Capture the cell that displays the provided text and extract its (X, Y) central coordinate. 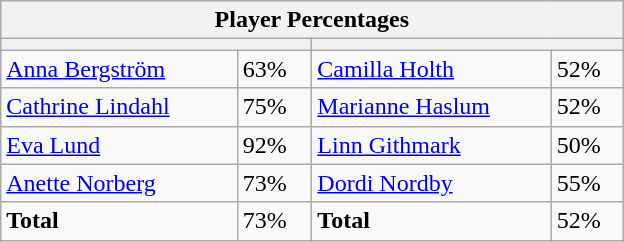
Player Percentages (312, 20)
50% (587, 145)
Anette Norberg (119, 183)
75% (274, 107)
Anna Bergström (119, 69)
63% (274, 69)
Dordi Nordby (432, 183)
92% (274, 145)
Eva Lund (119, 145)
Marianne Haslum (432, 107)
55% (587, 183)
Cathrine Lindahl (119, 107)
Linn Githmark (432, 145)
Camilla Holth (432, 69)
